Scan for the cell matching the given text and deliver its [X, Y] coordinate at center. 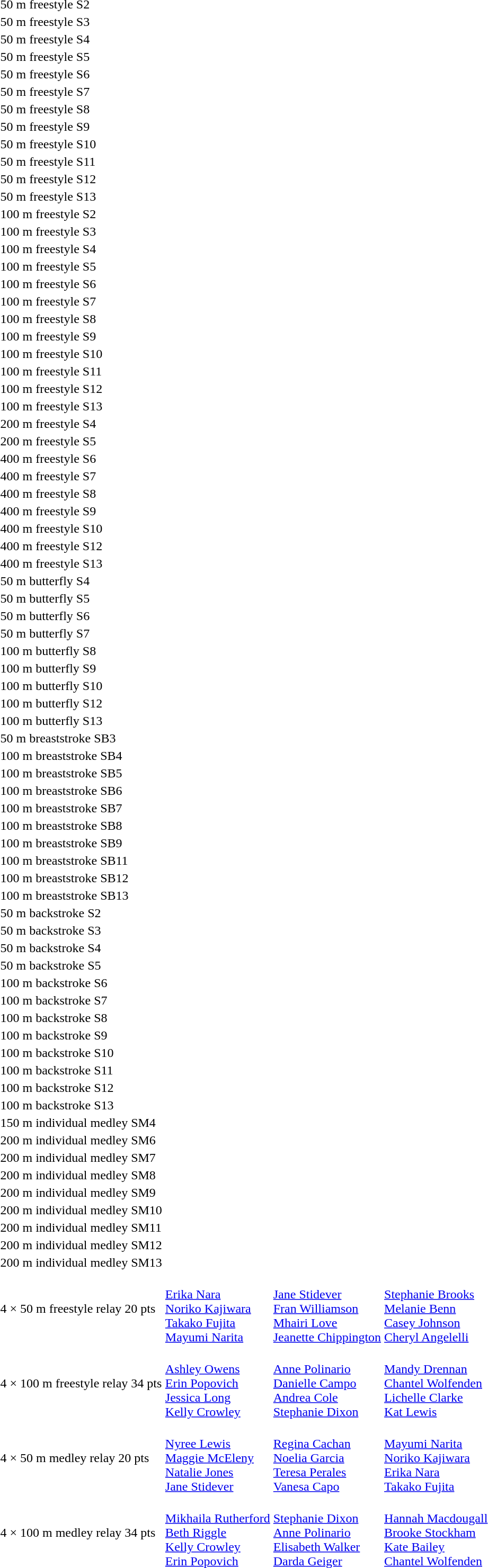
Nyree Lewis Maggie McEleny Natalie Jones Jane Stidever [217, 1458]
Regina Cachan Noelia Garcia Teresa Perales Vanesa Capo [327, 1458]
Erika Nara Noriko Kajiwara Takako Fujita Mayumi Narita [217, 1309]
Jane Stidever Fran Williamson Mhairi Love Jeanette Chippington [327, 1309]
Ashley Owens Erin Popovich Jessica Long Kelly Crowley [217, 1383]
Anne Polinario Danielle Campo Andrea Cole Stephanie Dixon [327, 1383]
